Determine the [x, y] coordinate at the center of the cell enclosing the given text.  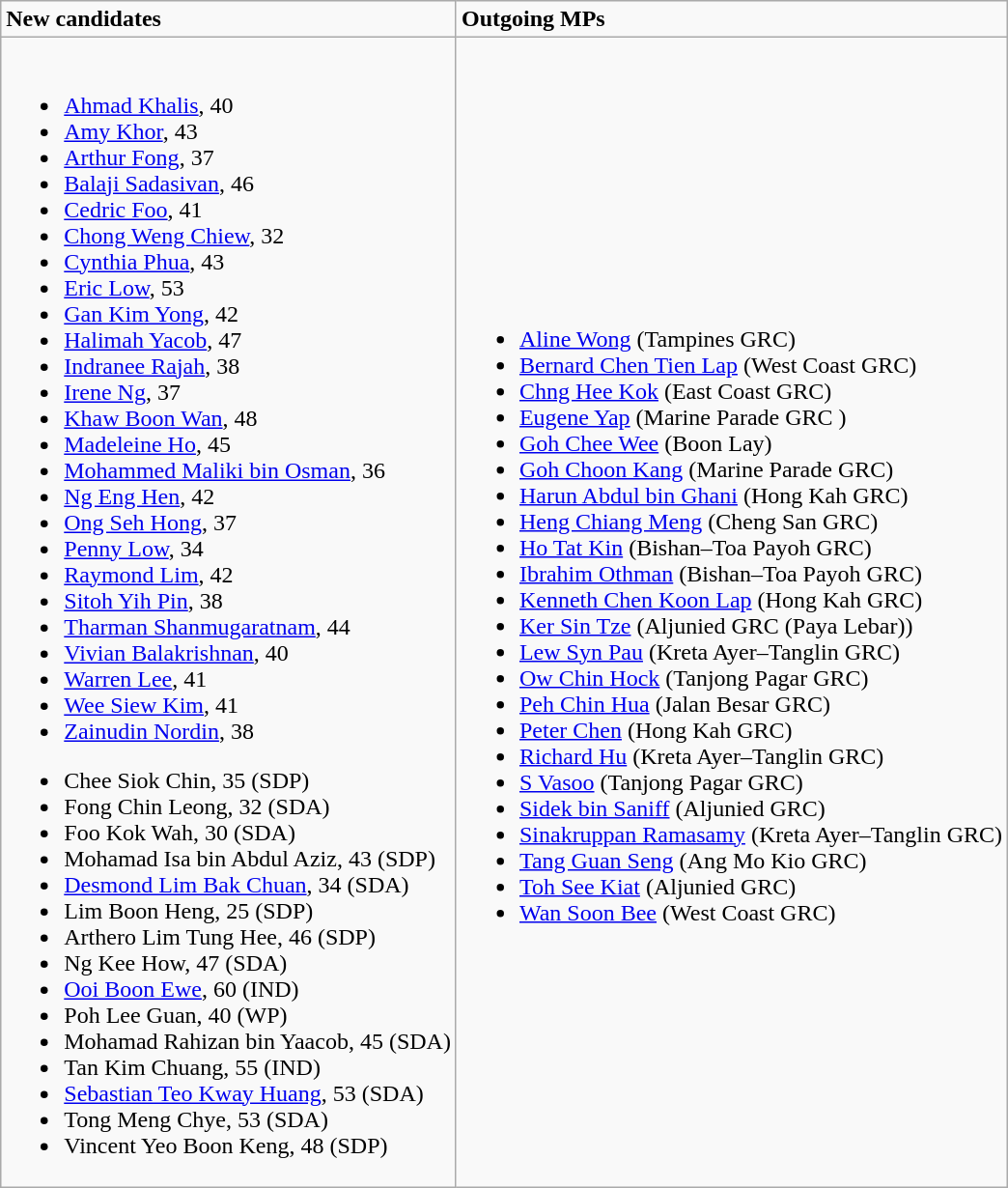
New candidates [229, 19]
Outgoing MPs [732, 19]
